Provide the (X, Y) coordinate of the cell's center where the given text is located.  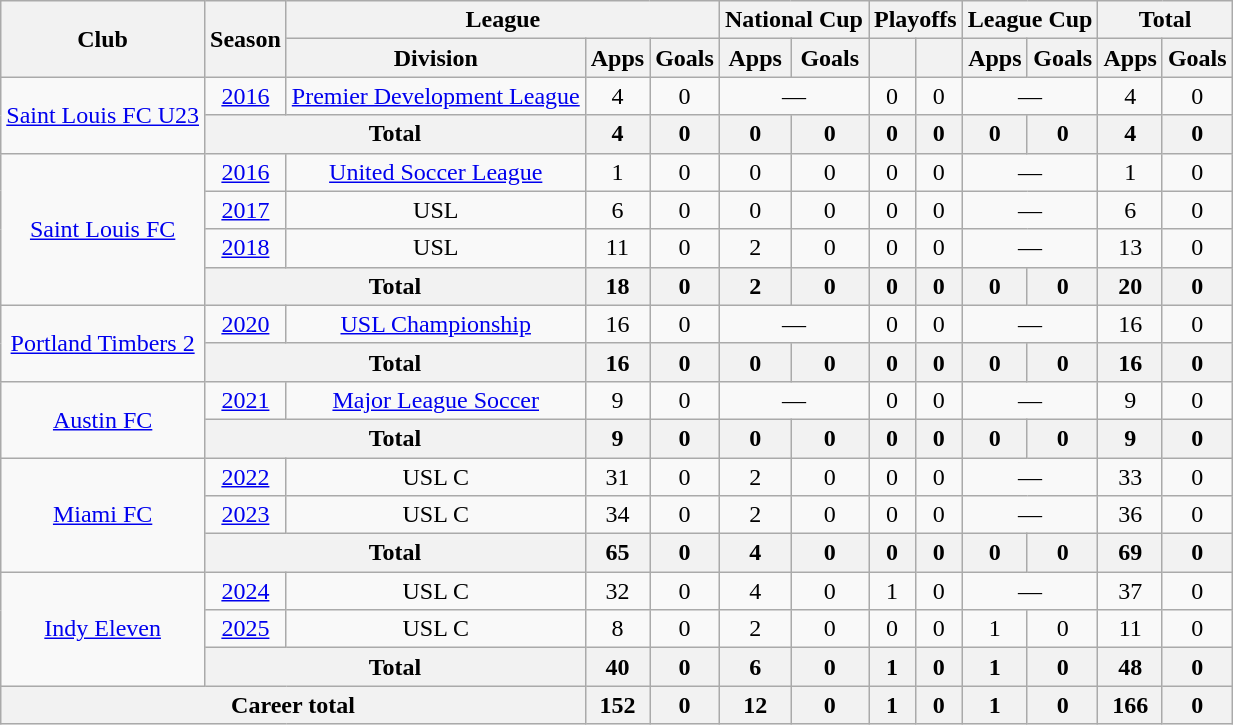
2023 (246, 515)
65 (617, 553)
33 (1130, 477)
152 (617, 705)
Major League Soccer (436, 400)
Division (436, 58)
2024 (246, 591)
36 (1130, 515)
Saint Louis FC U23 (103, 115)
69 (1130, 553)
Austin FC (103, 419)
13 (1130, 248)
32 (617, 591)
USL Championship (436, 324)
2022 (246, 477)
Miami FC (103, 515)
League (502, 20)
Club (103, 39)
8 (617, 629)
34 (617, 515)
20 (1130, 286)
37 (1130, 591)
Portland Timbers 2 (103, 343)
United Soccer League (436, 172)
48 (1130, 667)
12 (755, 705)
Career total (293, 705)
2018 (246, 248)
2025 (246, 629)
2021 (246, 400)
Season (246, 39)
166 (1130, 705)
Playoffs (915, 20)
2017 (246, 210)
2020 (246, 324)
31 (617, 477)
Premier Development League (436, 96)
Indy Eleven (103, 629)
National Cup (794, 20)
League Cup (1030, 20)
40 (617, 667)
Saint Louis FC (103, 229)
18 (617, 286)
